Extract the (x, y) coordinate from the center of the cell holding the provided text.  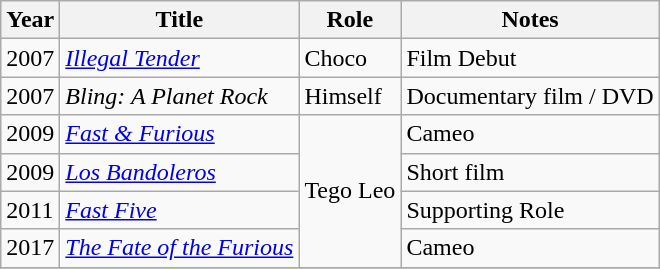
Illegal Tender (180, 58)
Tego Leo (350, 191)
Fast & Furious (180, 134)
The Fate of the Furious (180, 248)
Role (350, 20)
2017 (30, 248)
Himself (350, 96)
Short film (530, 172)
Los Bandoleros (180, 172)
Film Debut (530, 58)
Supporting Role (530, 210)
Choco (350, 58)
Year (30, 20)
Notes (530, 20)
2011 (30, 210)
Documentary film / DVD (530, 96)
Bling: A Planet Rock (180, 96)
Title (180, 20)
Fast Five (180, 210)
